Output the [X, Y] coordinate of the center of the cell containing the given text.  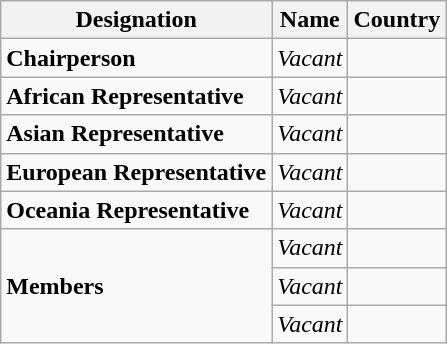
Asian Representative [136, 134]
Country [397, 20]
Name [310, 20]
European Representative [136, 172]
Members [136, 286]
Oceania Representative [136, 210]
Designation [136, 20]
African Representative [136, 96]
Chairperson [136, 58]
